Determine the [X, Y] coordinate at the center of the cell enclosing the given text.  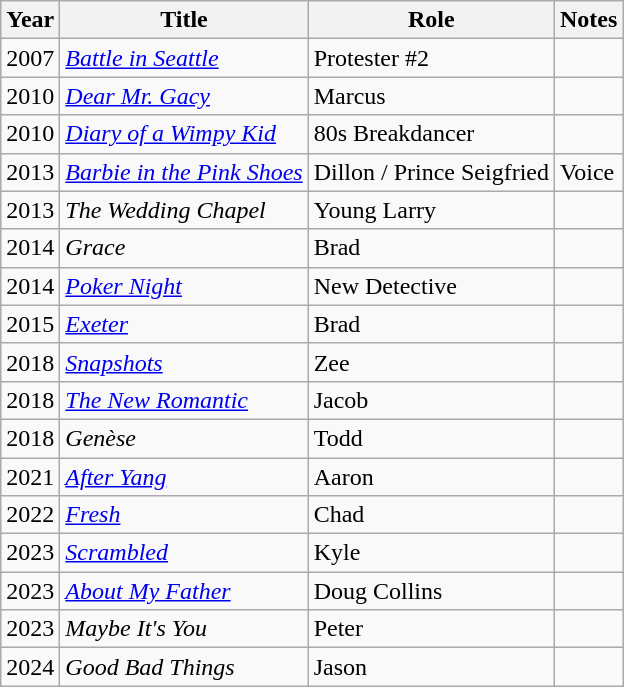
Exeter [184, 324]
Year [30, 20]
Protester #2 [431, 58]
Kyle [431, 553]
2022 [30, 515]
Dear Mr. Gacy [184, 96]
Notes [589, 20]
Doug Collins [431, 591]
Maybe It's You [184, 629]
Todd [431, 438]
2024 [30, 667]
Title [184, 20]
Diary of a Wimpy Kid [184, 134]
Role [431, 20]
Peter [431, 629]
Grace [184, 248]
Scrambled [184, 553]
2015 [30, 324]
Genèse [184, 438]
Battle in Seattle [184, 58]
About My Father [184, 591]
Dillon / Prince Seigfried [431, 172]
Barbie in the Pink Shoes [184, 172]
Jacob [431, 400]
Chad [431, 515]
Fresh [184, 515]
After Yang [184, 477]
Young Larry [431, 210]
New Detective [431, 286]
Good Bad Things [184, 667]
Snapshots [184, 362]
2021 [30, 477]
Zee [431, 362]
The Wedding Chapel [184, 210]
Aaron [431, 477]
Poker Night [184, 286]
The New Romantic [184, 400]
2007 [30, 58]
Jason [431, 667]
Marcus [431, 96]
Voice [589, 172]
80s Breakdancer [431, 134]
